Extract the (x, y) coordinate from the center of the cell holding the provided text.  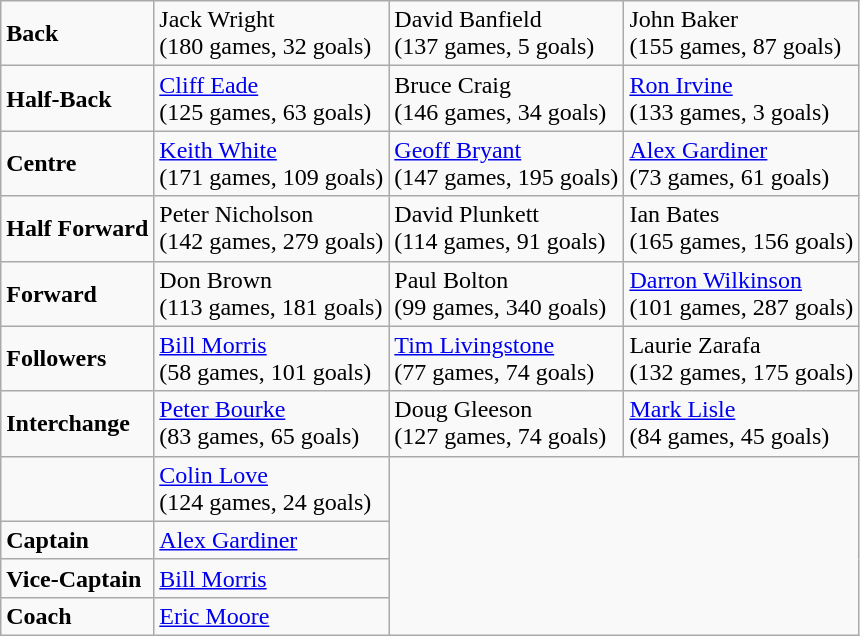
Centre (78, 164)
Mark Lisle(84 games, 45 goals) (742, 424)
Paul Bolton(99 games, 340 goals) (506, 294)
Ron Irvine(133 games, 3 goals) (742, 98)
Captain (78, 540)
Doug Gleeson(127 games, 74 goals) (506, 424)
Bill Morris (272, 578)
Peter Bourke(83 games, 65 goals) (272, 424)
Forward (78, 294)
Bruce Craig(146 games, 34 goals) (506, 98)
Tim Livingstone(77 games, 74 goals) (506, 358)
Geoff Bryant(147 games, 195 goals) (506, 164)
Coach (78, 616)
David Plunkett(114 games, 91 goals) (506, 228)
Ian Bates(165 games, 156 goals) (742, 228)
Back (78, 34)
Keith White(171 games, 109 goals) (272, 164)
Eric Moore (272, 616)
Half Forward (78, 228)
Vice-Captain (78, 578)
Don Brown(113 games, 181 goals) (272, 294)
Laurie Zarafa(132 games, 175 goals) (742, 358)
Jack Wright(180 games, 32 goals) (272, 34)
David Banfield(137 games, 5 goals) (506, 34)
Bill Morris(58 games, 101 goals) (272, 358)
Half-Back (78, 98)
Darron Wilkinson(101 games, 287 goals) (742, 294)
Alex Gardiner(73 games, 61 goals) (742, 164)
Peter Nicholson(142 games, 279 goals) (272, 228)
Followers (78, 358)
John Baker(155 games, 87 goals) (742, 34)
Interchange (78, 424)
Colin Love(124 games, 24 goals) (272, 488)
Cliff Eade(125 games, 63 goals) (272, 98)
Alex Gardiner (272, 540)
